Identify which cell holds the provided text, then report its (x, y) central coordinate. 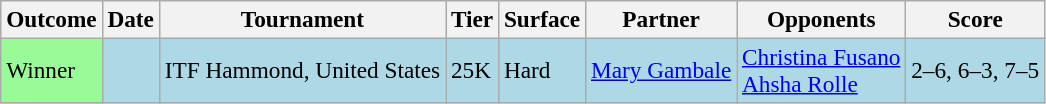
Outcome (52, 19)
Tournament (302, 19)
Partner (662, 19)
Score (976, 19)
Christina Fusano Ahsha Rolle (822, 70)
Opponents (822, 19)
ITF Hammond, United States (302, 70)
Hard (542, 70)
25K (472, 70)
Surface (542, 19)
Tier (472, 19)
2–6, 6–3, 7–5 (976, 70)
Mary Gambale (662, 70)
Date (130, 19)
Winner (52, 70)
